Return (X, Y) of the center of cell containing provided text 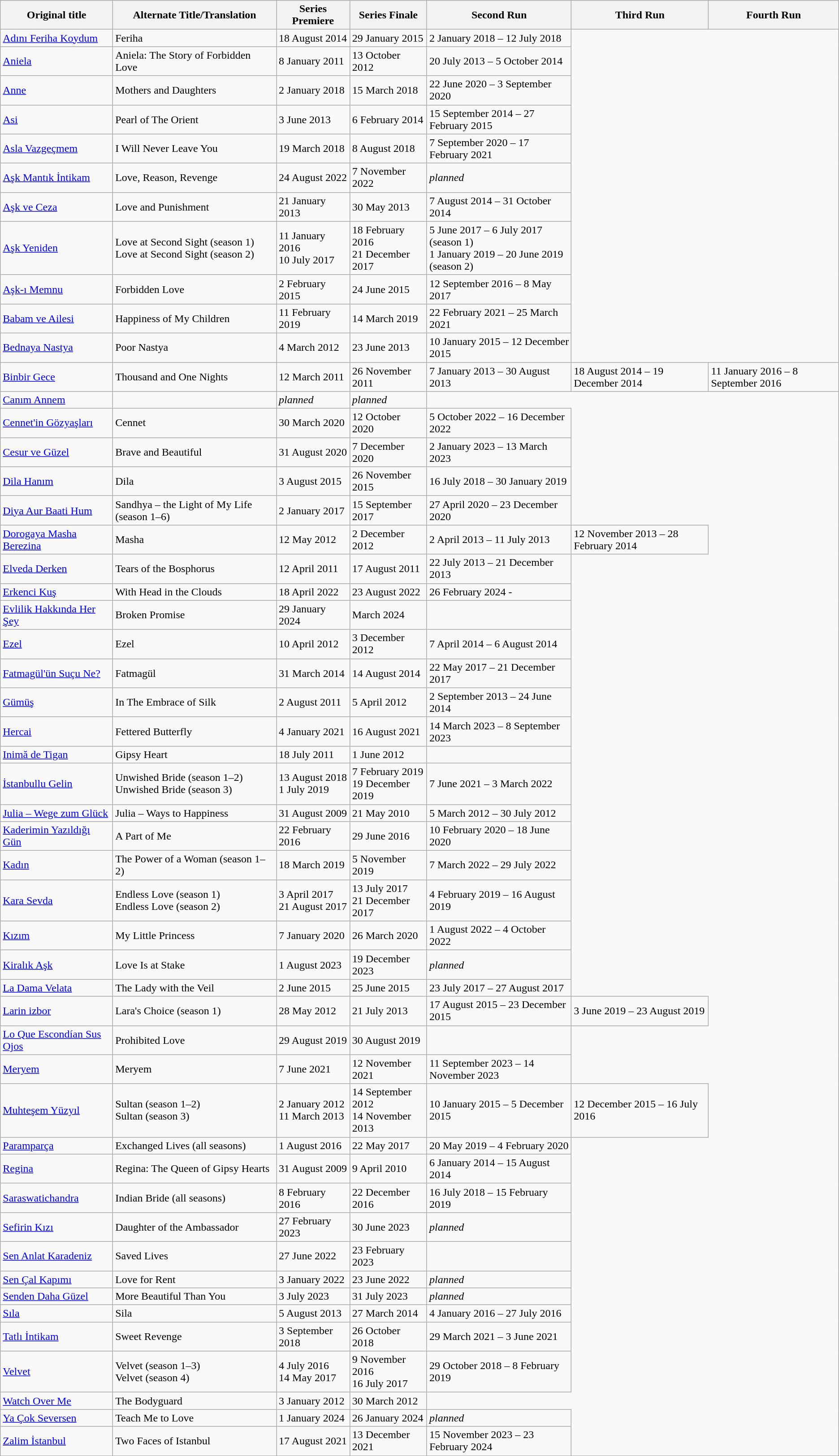
Tatlı İntikam (56, 1337)
26 October 2018 (388, 1337)
10 January 2015 – 12 December 2015 (499, 348)
16 August 2021 (388, 731)
Zalim İstanbul (56, 1441)
3 December 2012 (388, 644)
Kara Sevda (56, 900)
With Head in the Clouds (195, 592)
Ya Çok Seversen (56, 1418)
4 March 2012 (313, 348)
Love and Punishment (195, 207)
14 March 2019 (388, 318)
24 August 2022 (313, 177)
I Will Never Leave You (195, 149)
3 January 2022 (313, 1279)
21 July 2013 (388, 1011)
4 January 2016 – 27 July 2016 (499, 1314)
22 May 2017 (388, 1146)
5 August 2013 (313, 1314)
15 September 2017 (388, 511)
2 January 2018 (313, 90)
13 August 20181 July 2019 (313, 784)
Endless Love (season 1)Endless Love (season 2) (195, 900)
Evlilik Hakkında Her Şey (56, 615)
Paramparça (56, 1146)
Fourth Run (774, 15)
7 January 2020 (313, 935)
22 June 2020 – 3 September 2020 (499, 90)
3 January 2012 (313, 1401)
1 August 2022 – 4 October 2022 (499, 935)
2 January 2023 – 13 March 2023 (499, 452)
12 April 2011 (313, 569)
12 March 2011 (313, 376)
Aniela: The Story of Forbidden Love (195, 61)
7 December 2020 (388, 452)
27 April 2020 – 23 December 2020 (499, 511)
2 August 2011 (313, 702)
Exchanged Lives (all seasons) (195, 1146)
Erkenci Kuş (56, 592)
18 February 201621 December 2017 (388, 248)
19 December 2023 (388, 965)
March 2024 (388, 615)
Aşk Mantık İntikam (56, 177)
3 June 2019 – 23 August 2019 (640, 1011)
Tears of the Bosphorus (195, 569)
The Lady with the Veil (195, 988)
Saraswatichandra (56, 1198)
Daughter of the Ambassador (195, 1227)
Prohibited Love (195, 1040)
Sen Anlat Karadeniz (56, 1256)
14 March 2023 – 8 September 2023 (499, 731)
Masha (195, 539)
1 August 2016 (313, 1146)
13 October 2012 (388, 61)
Adını Feriha Koydum (56, 38)
The Power of a Woman (season 1–2) (195, 866)
29 August 2019 (313, 1040)
A Part of Me (195, 836)
23 August 2022 (388, 592)
30 March 2020 (313, 423)
23 June 2013 (388, 348)
Love Is at Stake (195, 965)
23 June 2022 (388, 1279)
10 February 2020 – 18 June 2020 (499, 836)
Mothers and Daughters (195, 90)
Aniela (56, 61)
Thousand and One Nights (195, 376)
21 May 2010 (388, 813)
Velvet (56, 1372)
9 April 2010 (388, 1168)
22 December 2016 (388, 1198)
22 February 2016 (313, 836)
30 March 2012 (388, 1401)
Feriha (195, 38)
The Bodyguard (195, 1401)
Sen Çal Kapımı (56, 1279)
28 May 2012 (313, 1011)
Aşk Yeniden (56, 248)
17 August 2021 (313, 1441)
Sweet Revenge (195, 1337)
Teach Me to Love (195, 1418)
Original title (56, 15)
Sıla (56, 1314)
13 December 2021 (388, 1441)
Babam ve Ailesi (56, 318)
4 February 2019 – 16 August 2019 (499, 900)
Second Run (499, 15)
Series Premiere (313, 15)
Aşk-ı Memnu (56, 289)
14 September 201214 November 2013 (388, 1110)
Elveda Derken (56, 569)
15 March 2018 (388, 90)
27 February 2023 (313, 1227)
22 February 2021 – 25 March 2021 (499, 318)
3 September 2018 (313, 1337)
Kaderimin Yazıldığı Gün (56, 836)
2 January 2018 – 12 July 2018 (499, 38)
Inimă de Tigan (56, 754)
7 February 2019 19 December 2019 (388, 784)
Julia – Ways to Happiness (195, 813)
8 August 2018 (388, 149)
16 July 2018 – 15 February 2019 (499, 1198)
Brave and Beautiful (195, 452)
Kadın (56, 866)
12 November 2021 (388, 1069)
5 April 2012 (388, 702)
26 January 2024 (388, 1418)
2 January 201211 March 2013 (313, 1110)
26 November 2011 (388, 376)
20 July 2013 – 5 October 2014 (499, 61)
Love, Reason, Revenge (195, 177)
Asla Vazgeçmem (56, 149)
22 July 2013 – 21 December 2013 (499, 569)
3 July 2023 (313, 1297)
Third Run (640, 15)
Lo Que Escondían Sus Ojos (56, 1040)
22 May 2017 – 21 December 2017 (499, 673)
Diya Aur Baati Hum (56, 511)
2 December 2012 (388, 539)
Fatmagül (195, 673)
12 December 2015 – 16 July 2016 (640, 1110)
Asi (56, 119)
7 April 2014 – 6 August 2014 (499, 644)
Two Faces of Istanbul (195, 1441)
Happiness of My Children (195, 318)
11 September 2023 – 14 November 2023 (499, 1069)
Senden Daha Güzel (56, 1297)
5 November 2019 (388, 866)
La Dama Velata (56, 988)
Watch Over Me (56, 1401)
Velvet (season 1–3)Velvet (season 4) (195, 1372)
Kiralık Aşk (56, 965)
18 August 2014 – 19 December 2014 (640, 376)
29 October 2018 – 8 February 2019 (499, 1372)
Gipsy Heart (195, 754)
29 March 2021 – 3 June 2021 (499, 1337)
Alternate Title/Translation (195, 15)
7 November 2022 (388, 177)
11 January 2016 – 8 September 2016 (774, 376)
6 February 2014 (388, 119)
Love for Rent (195, 1279)
Pearl of The Orient (195, 119)
Regina (56, 1168)
17 August 2015 – 23 December 2015 (499, 1011)
15 November 2023 – 23 February 2024 (499, 1441)
Regina: The Queen of Gipsy Hearts (195, 1168)
26 November 2015 (388, 481)
2 September 2013 – 24 June 2014 (499, 702)
7 August 2014 – 31 October 2014 (499, 207)
30 June 2023 (388, 1227)
Anne (56, 90)
1 June 2012 (388, 754)
7 September 2020 – 17 February 2021 (499, 149)
Series Finale (388, 15)
Larin izbor (56, 1011)
Poor Nastya (195, 348)
2 February 2015 (313, 289)
8 February 2016 (313, 1198)
10 January 2015 – 5 December 2015 (499, 1110)
4 July 201614 May 2017 (313, 1372)
30 August 2019 (388, 1040)
17 August 2011 (388, 569)
Cennet (195, 423)
4 January 2021 (313, 731)
Sandhya – the Light of My Life (season 1–6) (195, 511)
Cesur ve Güzel (56, 452)
16 July 2018 – 30 January 2019 (499, 481)
30 May 2013 (388, 207)
Lara's Choice (season 1) (195, 1011)
Kızım (56, 935)
7 June 2021 (313, 1069)
9 November 201616 July 2017 (388, 1372)
3 August 2015 (313, 481)
Love at Second Sight (season 1)Love at Second Sight (season 2) (195, 248)
Fettered Butterfly (195, 731)
7 March 2022 – 29 July 2022 (499, 866)
Sila (195, 1314)
12 November 2013 – 28 February 2014 (640, 539)
Muhteşem Yüzyıl (56, 1110)
18 August 2014 (313, 38)
8 January 2011 (313, 61)
12 October 2020 (388, 423)
Dila (195, 481)
Hercai (56, 731)
29 January 2015 (388, 38)
1 August 2023 (313, 965)
1 January 2024 (313, 1418)
5 March 2012 – 30 July 2012 (499, 813)
Saved Lives (195, 1256)
Binbir Gece (56, 376)
In The Embrace of Silk (195, 702)
18 March 2019 (313, 866)
2 June 2015 (313, 988)
26 March 2020 (388, 935)
18 July 2011 (313, 754)
23 July 2017 – 27 August 2017 (499, 988)
29 January 2024 (313, 615)
2 January 2017 (313, 511)
27 March 2014 (388, 1314)
23 February 2023 (388, 1256)
7 June 2021 – 3 March 2022 (499, 784)
10 April 2012 (313, 644)
31 March 2014 (313, 673)
27 June 2022 (313, 1256)
Cennet'in Gözyaşları (56, 423)
Indian Bride (all seasons) (195, 1198)
Canım Annem (56, 400)
5 October 2022 – 16 December 2022 (499, 423)
29 June 2016 (388, 836)
Unwished Bride (season 1–2)Unwished Bride (season 3) (195, 784)
25 June 2015 (388, 988)
More Beautiful Than You (195, 1297)
Gümüş (56, 702)
Dila Hanım (56, 481)
13 July 201721 December 2017 (388, 900)
Bednaya Nastya (56, 348)
31 August 2020 (313, 452)
Broken Promise (195, 615)
26 February 2024 - (499, 592)
Sefirin Kızı (56, 1227)
Dorogaya Masha Berezina (56, 539)
Aşk ve Ceza (56, 207)
5 June 2017 – 6 July 2017 (season 1)1 January 2019 – 20 June 2019 (season 2) (499, 248)
3 April 201721 August 2017 (313, 900)
20 May 2019 – 4 February 2020 (499, 1146)
Fatmagül'ün Suçu Ne? (56, 673)
18 April 2022 (313, 592)
12 September 2016 – 8 May 2017 (499, 289)
12 May 2012 (313, 539)
14 August 2014 (388, 673)
15 September 2014 – 27 February 2015 (499, 119)
6 January 2014 – 15 August 2014 (499, 1168)
24 June 2015 (388, 289)
19 March 2018 (313, 149)
Sultan (season 1–2)Sultan (season 3) (195, 1110)
Forbidden Love (195, 289)
Julia – Wege zum Glück (56, 813)
2 April 2013 – 11 July 2013 (499, 539)
7 January 2013 – 30 August 2013 (499, 376)
3 June 2013 (313, 119)
11 January 201610 July 2017 (313, 248)
21 January 2013 (313, 207)
İstanbullu Gelin (56, 784)
11 February 2019 (313, 318)
31 July 2023 (388, 1297)
My Little Princess (195, 935)
